Detect which cell encompasses the target text, then output its [X, Y] center coordinate. 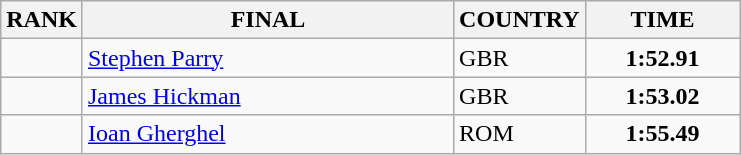
RANK [42, 20]
FINAL [268, 20]
1:53.02 [662, 96]
James Hickman [268, 96]
Ioan Gherghel [268, 134]
1:55.49 [662, 134]
TIME [662, 20]
ROM [520, 134]
Stephen Parry [268, 58]
COUNTRY [520, 20]
1:52.91 [662, 58]
